Pinpoint the cell where the given text exists, returning its [X, Y] midpoint coordinate. 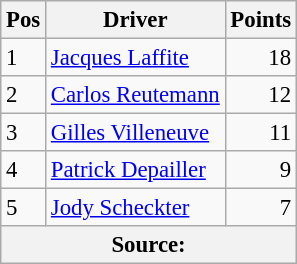
Driver [136, 20]
Patrick Depailler [136, 170]
Source: [149, 245]
2 [24, 95]
1 [24, 58]
18 [260, 58]
Pos [24, 20]
3 [24, 133]
Gilles Villeneuve [136, 133]
12 [260, 95]
Jody Scheckter [136, 208]
4 [24, 170]
5 [24, 208]
9 [260, 170]
11 [260, 133]
Points [260, 20]
Carlos Reutemann [136, 95]
7 [260, 208]
Jacques Laffite [136, 58]
